For the text-containing cell, return its midpoint in [x, y] coordinate format. 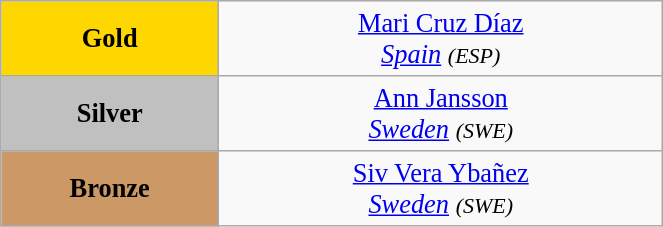
Siv Vera YbañezSweden (SWE) [441, 188]
Mari Cruz DíazSpain (ESP) [441, 38]
Silver [110, 112]
Bronze [110, 188]
Gold [110, 38]
Ann JanssonSweden (SWE) [441, 112]
